Pinpoint the cell where the given text exists, returning its [x, y] midpoint coordinate. 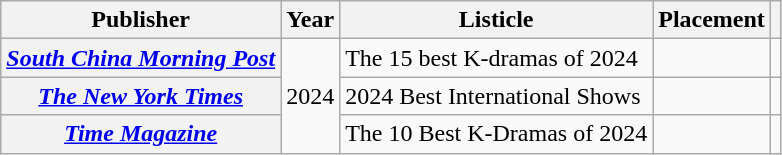
2024 Best International Shows [496, 96]
Time Magazine [141, 134]
Placement [712, 20]
The New York Times [141, 96]
Publisher [141, 20]
The 15 best K-dramas of 2024 [496, 58]
Listicle [496, 20]
The 10 Best K-Dramas of 2024 [496, 134]
South China Morning Post [141, 58]
2024 [310, 96]
Year [310, 20]
